Return the (X, Y) coordinate for the center point of the cell that contains the specified text.  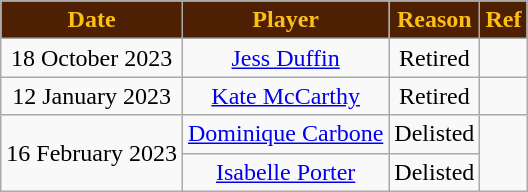
Reason (434, 20)
Player (285, 20)
Kate McCarthy (285, 96)
Dominique Carbone (285, 134)
18 October 2023 (92, 58)
16 February 2023 (92, 153)
Jess Duffin (285, 58)
12 January 2023 (92, 96)
Ref (504, 20)
Isabelle Porter (285, 172)
Date (92, 20)
